Extract the [X, Y] coordinate from the center of the cell holding the provided text.  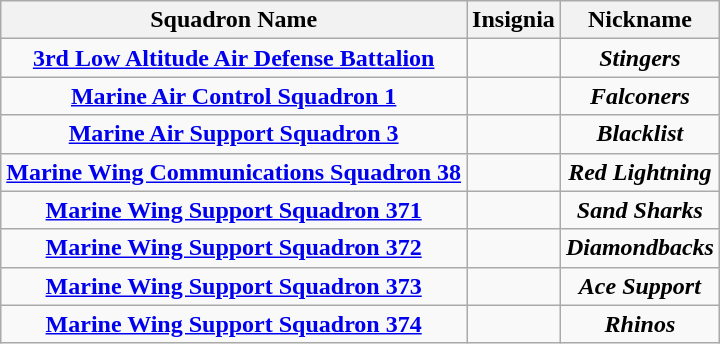
Marine Wing Support Squadron 371 [234, 210]
Marine Wing Support Squadron 372 [234, 248]
Marine Wing Support Squadron 374 [234, 324]
Falconers [640, 96]
Diamondbacks [640, 248]
Ace Support [640, 286]
3rd Low Altitude Air Defense Battalion [234, 58]
Rhinos [640, 324]
Blacklist [640, 134]
Nickname [640, 20]
Marine Wing Support Squadron 373 [234, 286]
Marine Air Control Squadron 1 [234, 96]
Sand Sharks [640, 210]
Marine Air Support Squadron 3 [234, 134]
Squadron Name [234, 20]
Stingers [640, 58]
Red Lightning [640, 172]
Marine Wing Communications Squadron 38 [234, 172]
Insignia [514, 20]
